For the text-containing cell, return its midpoint in (X, Y) coordinate format. 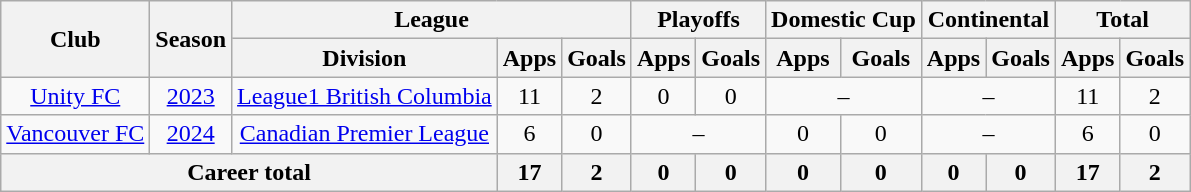
League1 British Columbia (365, 96)
Division (365, 58)
Unity FC (76, 96)
2024 (191, 134)
Continental (988, 20)
Domestic Cup (844, 20)
League (432, 20)
Total (1122, 20)
Career total (249, 172)
Playoffs (698, 20)
2023 (191, 96)
Club (76, 39)
Vancouver FC (76, 134)
Season (191, 39)
Canadian Premier League (365, 134)
